Pinpoint the cell where the given text exists, returning its [X, Y] midpoint coordinate. 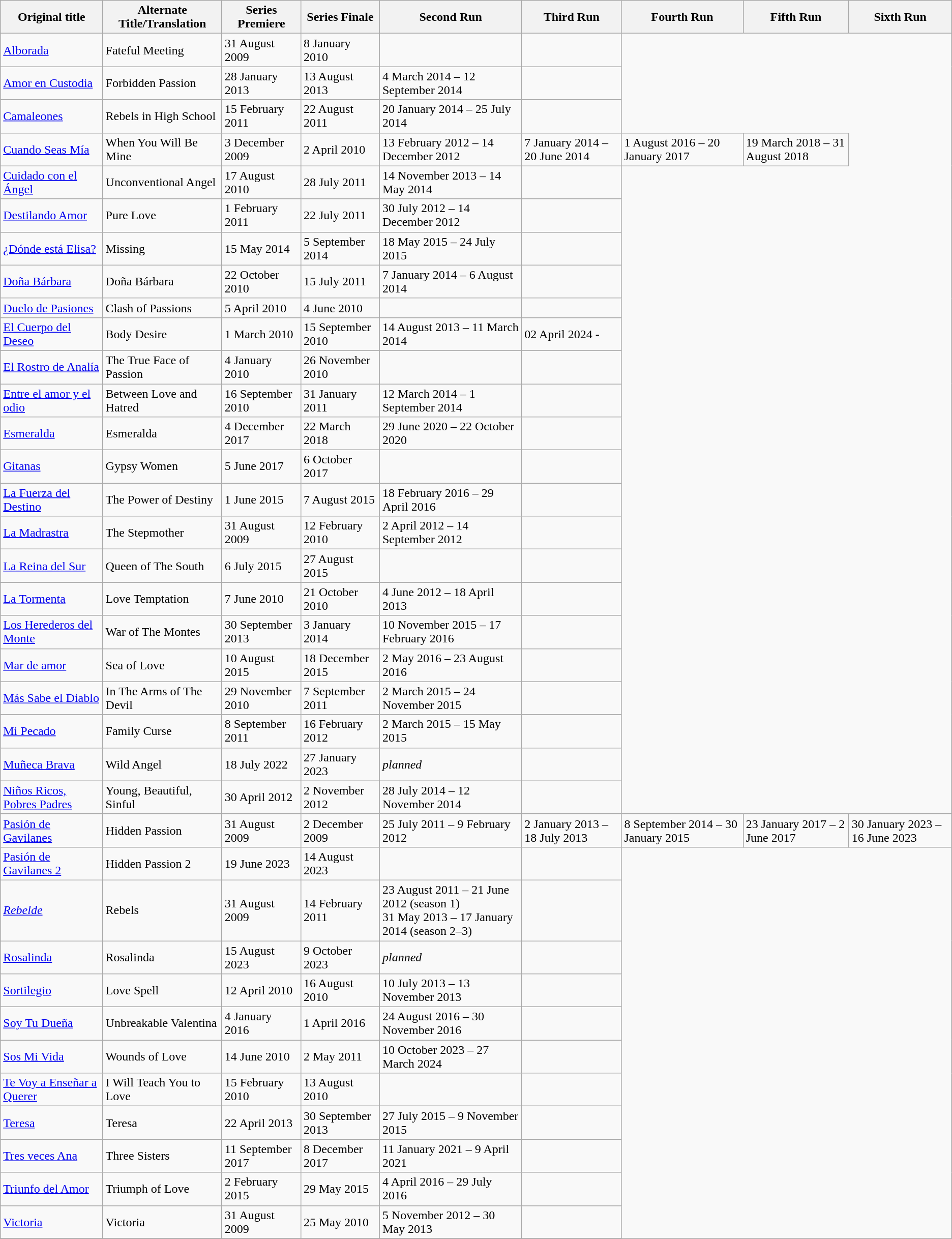
15 February 2010 [261, 1089]
29 May 2015 [340, 1189]
Original title [52, 17]
1 August 2016 – 20 January 2017 [682, 150]
4 January 2016 [261, 1023]
Rebels [162, 910]
22 October 2010 [261, 282]
21 October 2010 [340, 599]
22 July 2011 [340, 216]
7 September 2011 [340, 698]
10 October 2023 – 27 March 2024 [451, 1057]
12 February 2010 [340, 533]
Alternate Title/Translation [162, 17]
Sos Mi Vida [52, 1057]
16 February 2012 [340, 731]
Clash of Passions [162, 308]
Three Sisters [162, 1156]
7 June 2010 [261, 599]
The Power of Destiny [162, 499]
25 July 2011 – 9 February 2012 [451, 830]
¿Dónde está Elisa? [52, 248]
19 June 2023 [261, 864]
Pure Love [162, 216]
28 January 2013 [261, 83]
5 November 2012 – 30 May 2013 [451, 1222]
29 June 2020 – 22 October 2020 [451, 433]
Series Premiere [261, 17]
18 February 2016 – 29 April 2016 [451, 499]
5 September 2014 [340, 248]
25 May 2010 [340, 1222]
15 May 2014 [261, 248]
Amor en Custodia [52, 83]
14 June 2010 [261, 1057]
3 January 2014 [340, 632]
4 April 2016 – 29 July 2016 [451, 1189]
War of The Montes [162, 632]
28 July 2011 [340, 182]
The Stepmother [162, 533]
26 November 2010 [340, 367]
2 November 2012 [340, 798]
Cuidado con el Ángel [52, 182]
El Cuerpo del Deseo [52, 334]
14 February 2011 [340, 910]
17 August 2010 [261, 182]
18 December 2015 [340, 665]
Third Run [572, 17]
Entre el amor y el odio [52, 400]
10 August 2015 [261, 665]
14 November 2013 – 14 May 2014 [451, 182]
Pasión de Gavilanes [52, 830]
4 December 2017 [261, 433]
Unconventional Angel [162, 182]
15 August 2023 [261, 957]
15 July 2011 [340, 282]
Más Sabe el Diablo [52, 698]
Wounds of Love [162, 1057]
5 June 2017 [261, 467]
8 September 2014 – 30 January 2015 [682, 830]
Triumph of Love [162, 1189]
2 April 2012 – 14 September 2012 [451, 533]
Soy Tu Dueña [52, 1023]
Te Voy a Enseñar a Querer [52, 1089]
Body Desire [162, 334]
9 October 2023 [340, 957]
Muñeca Brava [52, 764]
24 August 2016 – 30 November 2016 [451, 1023]
Mi Pecado [52, 731]
10 November 2015 – 17 February 2016 [451, 632]
23 August 2011 – 21 June 2012 (season 1) 31 May 2013 – 17 January 2014 (season 2–3) [451, 910]
30 January 2023 – 16 June 2023 [900, 830]
Tres veces Ana [52, 1156]
1 June 2015 [261, 499]
Love Temptation [162, 599]
22 August 2011 [340, 116]
1 March 2010 [261, 334]
13 August 2013 [340, 83]
13 August 2010 [340, 1089]
14 August 2023 [340, 864]
2 April 2010 [340, 150]
Los Herederos del Monte [52, 632]
31 January 2011 [340, 400]
Forbidden Passion [162, 83]
29 November 2010 [261, 698]
27 July 2015 – 9 November 2015 [451, 1123]
7 August 2015 [340, 499]
27 January 2023 [340, 764]
16 September 2010 [261, 400]
1 February 2011 [261, 216]
Camaleones [52, 116]
27 August 2015 [340, 566]
2 January 2013 – 18 July 2013 [572, 830]
Second Run [451, 17]
22 March 2018 [340, 433]
The True Face of Passion [162, 367]
02 April 2024 - [572, 334]
Missing [162, 248]
La Reina del Sur [52, 566]
Sortilegio [52, 991]
Cuando Seas Mía [52, 150]
La Tormenta [52, 599]
10 July 2013 – 13 November 2013 [451, 991]
2 March 2015 – 15 May 2015 [451, 731]
20 January 2014 – 25 July 2014 [451, 116]
Duelo de Pasiones [52, 308]
Wild Angel [162, 764]
11 September 2017 [261, 1156]
28 July 2014 – 12 November 2014 [451, 798]
Destilando Amor [52, 216]
Hidden Passion 2 [162, 864]
Love Spell [162, 991]
Gitanas [52, 467]
Rebels in High School [162, 116]
5 April 2010 [261, 308]
18 July 2022 [261, 764]
Fateful Meeting [162, 50]
Fifth Run [796, 17]
2 December 2009 [340, 830]
18 May 2015 – 24 July 2015 [451, 248]
Series Finale [340, 17]
6 October 2017 [340, 467]
11 January 2021 – 9 April 2021 [451, 1156]
4 March 2014 – 12 September 2014 [451, 83]
6 July 2015 [261, 566]
El Rostro de Analía [52, 367]
8 January 2010 [340, 50]
1 April 2016 [340, 1023]
4 June 2012 – 18 April 2013 [451, 599]
Sixth Run [900, 17]
Gypsy Women [162, 467]
I Will Teach You to Love [162, 1089]
La Fuerza del Destino [52, 499]
Niños Ricos, Pobres Padres [52, 798]
Young, Beautiful, Sinful [162, 798]
2 May 2016 – 23 August 2016 [451, 665]
Alborada [52, 50]
Unbreakable Valentina [162, 1023]
4 January 2010 [261, 367]
Pasión de Gavilanes 2 [52, 864]
La Madrastra [52, 533]
2 March 2015 – 24 November 2015 [451, 698]
2 May 2011 [340, 1057]
In The Arms of The Devil [162, 698]
Sea of Love [162, 665]
Hidden Passion [162, 830]
Triunfo del Amor [52, 1189]
3 December 2009 [261, 150]
14 August 2013 – 11 March 2014 [451, 334]
12 March 2014 – 1 September 2014 [451, 400]
22 April 2013 [261, 1123]
Fourth Run [682, 17]
8 September 2011 [261, 731]
15 February 2011 [261, 116]
Family Curse [162, 731]
7 January 2014 – 6 August 2014 [451, 282]
16 August 2010 [340, 991]
23 January 2017 – 2 June 2017 [796, 830]
8 December 2017 [340, 1156]
12 April 2010 [261, 991]
Rebelde [52, 910]
When You Will Be Mine [162, 150]
19 March 2018 – 31 August 2018 [796, 150]
7 January 2014 – 20 June 2014 [572, 150]
Between Love and Hatred [162, 400]
4 June 2010 [340, 308]
Mar de amor [52, 665]
30 July 2012 – 14 December 2012 [451, 216]
13 February 2012 – 14 December 2012 [451, 150]
Queen of The South [162, 566]
15 September 2010 [340, 334]
2 February 2015 [261, 1189]
30 April 2012 [261, 798]
